Search for the cell housing the specified text and yield its (x, y) center coordinate. 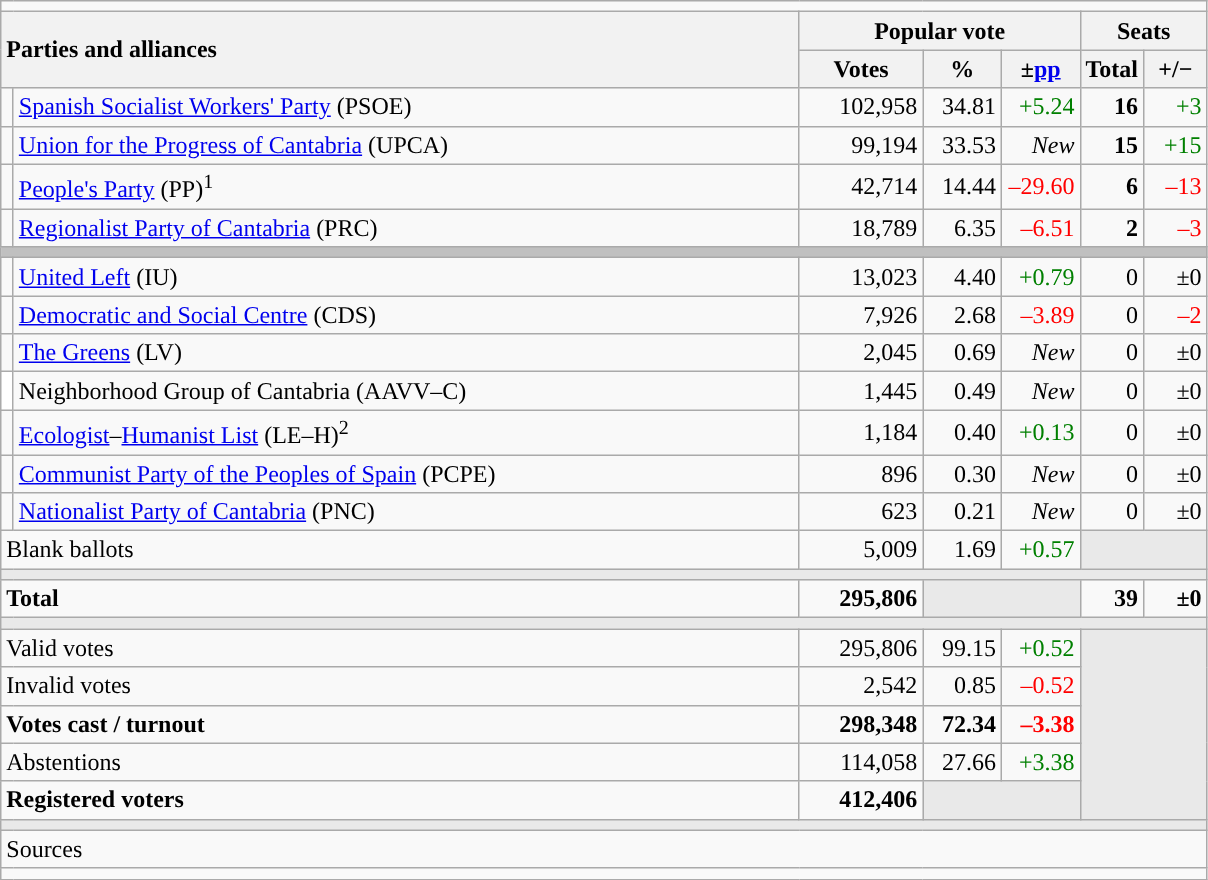
114,058 (861, 762)
Union for the Progress of Cantabria (UPCA) (406, 145)
People's Party (PP)1 (406, 186)
4.40 (962, 277)
33.53 (962, 145)
27.66 (962, 762)
6.35 (962, 228)
The Greens (LV) (406, 353)
2 (1112, 228)
+0.13 (1040, 432)
+0.52 (1040, 648)
+3 (1176, 107)
±pp (1040, 69)
–0.52 (1040, 686)
–29.60 (1040, 186)
5,009 (861, 550)
0.40 (962, 432)
2.68 (962, 315)
–3 (1176, 228)
+3.38 (1040, 762)
7,926 (861, 315)
0.69 (962, 353)
Parties and alliances (400, 50)
+5.24 (1040, 107)
72.34 (962, 724)
0.49 (962, 391)
Communist Party of the Peoples of Spain (PCPE) (406, 474)
Invalid votes (400, 686)
–2 (1176, 315)
39 (1112, 599)
6 (1112, 186)
–3.38 (1040, 724)
+/− (1176, 69)
Blank ballots (400, 550)
34.81 (962, 107)
–6.51 (1040, 228)
42,714 (861, 186)
14.44 (962, 186)
Popular vote (940, 31)
1,184 (861, 432)
Ecologist–Humanist List (LE–H)2 (406, 432)
99.15 (962, 648)
Registered voters (400, 800)
Nationalist Party of Cantabria (PNC) (406, 512)
Sources (604, 849)
% (962, 69)
412,406 (861, 800)
Neighborhood Group of Cantabria (AAVV–C) (406, 391)
Abstentions (400, 762)
896 (861, 474)
+0.79 (1040, 277)
Votes (861, 69)
Valid votes (400, 648)
Regionalist Party of Cantabria (PRC) (406, 228)
102,958 (861, 107)
–13 (1176, 186)
Democratic and Social Centre (CDS) (406, 315)
Seats (1144, 31)
623 (861, 512)
2,542 (861, 686)
1,445 (861, 391)
0.85 (962, 686)
1.69 (962, 550)
0.21 (962, 512)
18,789 (861, 228)
+15 (1176, 145)
Spanish Socialist Workers' Party (PSOE) (406, 107)
298,348 (861, 724)
15 (1112, 145)
16 (1112, 107)
+0.57 (1040, 550)
United Left (IU) (406, 277)
0.30 (962, 474)
Votes cast / turnout (400, 724)
2,045 (861, 353)
99,194 (861, 145)
13,023 (861, 277)
–3.89 (1040, 315)
